Capture the cell that displays the provided text and extract its [X, Y] central coordinate. 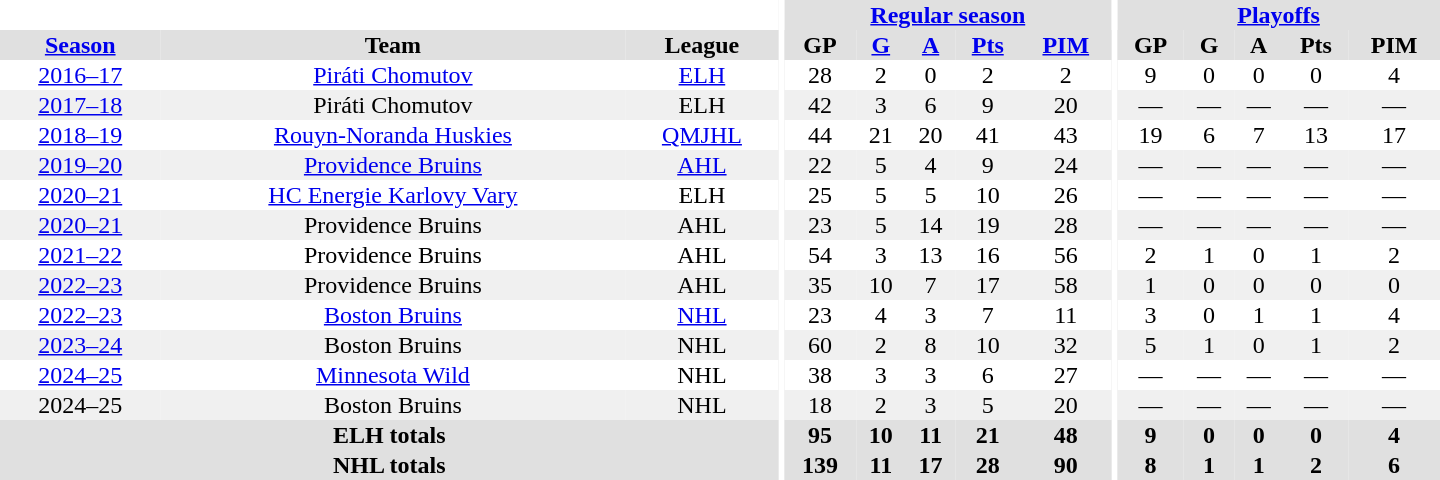
2023–24 [80, 345]
14 [931, 225]
90 [1066, 465]
35 [820, 285]
Regular season [948, 15]
Playoffs [1278, 15]
60 [820, 345]
16 [988, 255]
25 [820, 195]
32 [1066, 345]
2018–19 [80, 135]
League [702, 45]
26 [1066, 195]
139 [820, 465]
42 [820, 105]
HC Energie Karlovy Vary [392, 195]
24 [1066, 165]
54 [820, 255]
2016–17 [80, 75]
22 [820, 165]
2019–20 [80, 165]
QMJHL [702, 135]
56 [1066, 255]
Rouyn-Noranda Huskies [392, 135]
43 [1066, 135]
41 [988, 135]
Minnesota Wild [392, 375]
Season [80, 45]
48 [1066, 435]
27 [1066, 375]
58 [1066, 285]
ELH totals [389, 435]
18 [820, 405]
Team [392, 45]
38 [820, 375]
2021–22 [80, 255]
44 [820, 135]
95 [820, 435]
2017–18 [80, 105]
NHL totals [389, 465]
